Find where the given text appears and provide that cell's center as [x, y] coordinate. 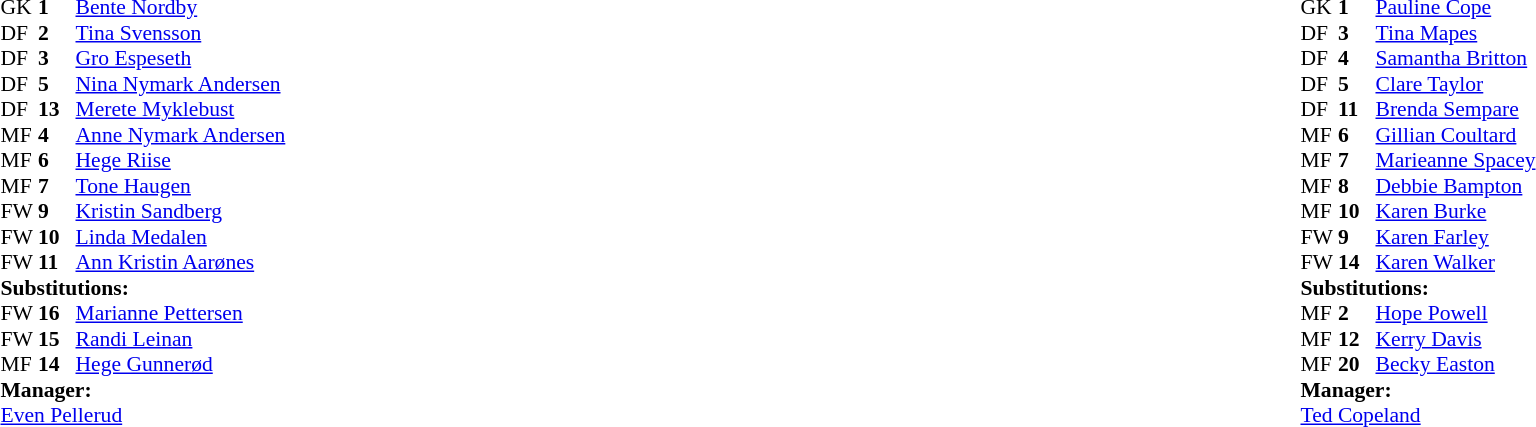
Anne Nymark Andersen [181, 135]
Gro Espeseth [181, 59]
Tina Svensson [181, 33]
Samantha Britton [1455, 59]
Randi Leinan [181, 339]
13 [57, 109]
Debbie Bampton [1455, 186]
Clare Taylor [1455, 84]
16 [57, 313]
Becky Easton [1455, 365]
Gillian Coultard [1455, 135]
Kerry Davis [1455, 339]
20 [1357, 365]
12 [1357, 339]
Marieanne Spacey [1455, 161]
Karen Farley [1455, 237]
Marianne Pettersen [181, 313]
15 [57, 339]
Ann Kristin Aarønes [181, 263]
Hege Riise [181, 161]
Karen Burke [1455, 211]
Kristin Sandberg [181, 211]
Merete Myklebust [181, 109]
Karen Walker [1455, 263]
Brenda Sempare [1455, 109]
Tone Haugen [181, 186]
Tina Mapes [1455, 33]
8 [1357, 186]
Hege Gunnerød [181, 365]
Nina Nymark Andersen [181, 84]
Linda Medalen [181, 237]
Hope Powell [1455, 313]
